Detect which cell encompasses the target text, then output its (X, Y) center coordinate. 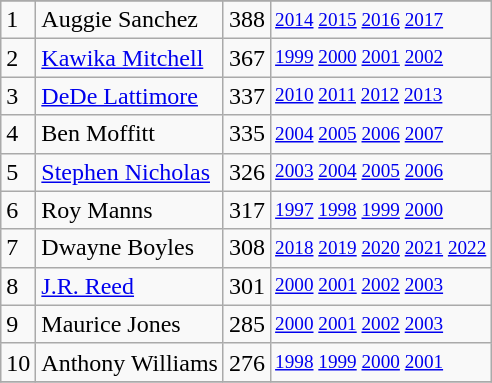
Maurice Jones (130, 324)
1997 1998 1999 2000 (381, 210)
1999 2000 2001 2002 (381, 58)
1998 1999 2000 2001 (381, 362)
6 (18, 210)
Stephen Nicholas (130, 172)
335 (246, 134)
326 (246, 172)
337 (246, 96)
4 (18, 134)
3 (18, 96)
2 (18, 58)
Dwayne Boyles (130, 248)
10 (18, 362)
2004 2005 2006 2007 (381, 134)
2003 2004 2005 2006 (381, 172)
Roy Manns (130, 210)
Ben Moffitt (130, 134)
1 (18, 20)
388 (246, 20)
J.R. Reed (130, 286)
2018 2019 2020 2021 2022 (381, 248)
301 (246, 286)
308 (246, 248)
5 (18, 172)
9 (18, 324)
276 (246, 362)
317 (246, 210)
DeDe Lattimore (130, 96)
7 (18, 248)
Auggie Sanchez (130, 20)
Anthony Williams (130, 362)
2010 2011 2012 2013 (381, 96)
2014 2015 2016 2017 (381, 20)
8 (18, 286)
Kawika Mitchell (130, 58)
367 (246, 58)
285 (246, 324)
